Scan for the cell matching the given text and deliver its [X, Y] coordinate at center. 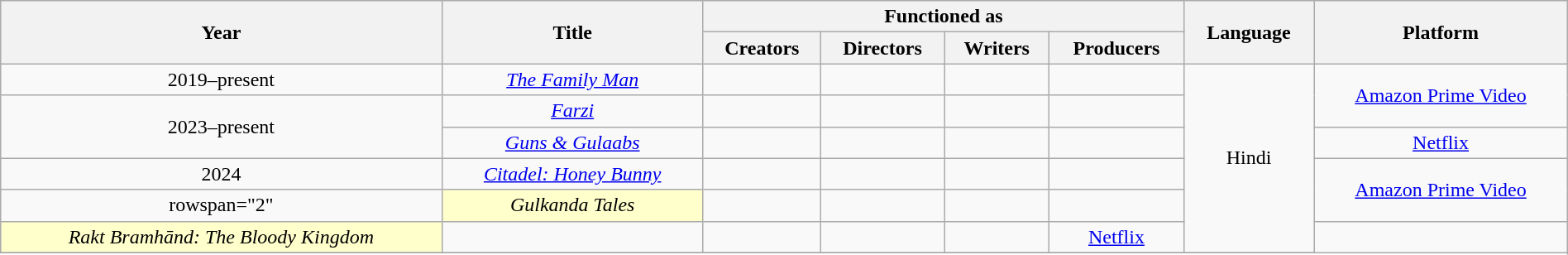
2019–present [222, 79]
rowspan="2" [222, 205]
Title [572, 32]
Producers [1116, 48]
Guns & Gulaabs [572, 142]
2024 [222, 174]
Functioned as [943, 17]
Year [222, 32]
Rakt Bramhānd: The Bloody Kingdom [222, 237]
2023–present [222, 127]
Language [1249, 32]
Platform [1441, 32]
The Family Man [572, 79]
Farzi [572, 111]
Directors [882, 48]
Writers [997, 48]
Gulkanda Tales [572, 205]
Hindi [1249, 158]
Creators [762, 48]
Citadel: Honey Bunny [572, 174]
